Pinpoint the cell where the given text exists, returning its (x, y) midpoint coordinate. 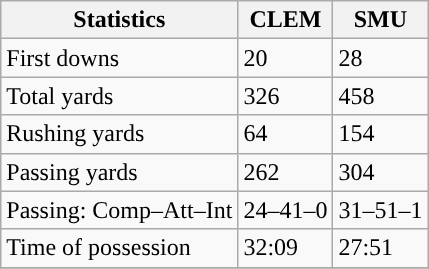
32:09 (286, 248)
458 (380, 96)
SMU (380, 20)
Passing yards (120, 172)
Time of possession (120, 248)
326 (286, 96)
Rushing yards (120, 134)
28 (380, 58)
31–51–1 (380, 210)
20 (286, 58)
Statistics (120, 20)
CLEM (286, 20)
262 (286, 172)
304 (380, 172)
Total yards (120, 96)
Passing: Comp–Att–Int (120, 210)
27:51 (380, 248)
24–41–0 (286, 210)
64 (286, 134)
154 (380, 134)
First downs (120, 58)
